Scan for the cell matching the given text and deliver its (x, y) coordinate at center. 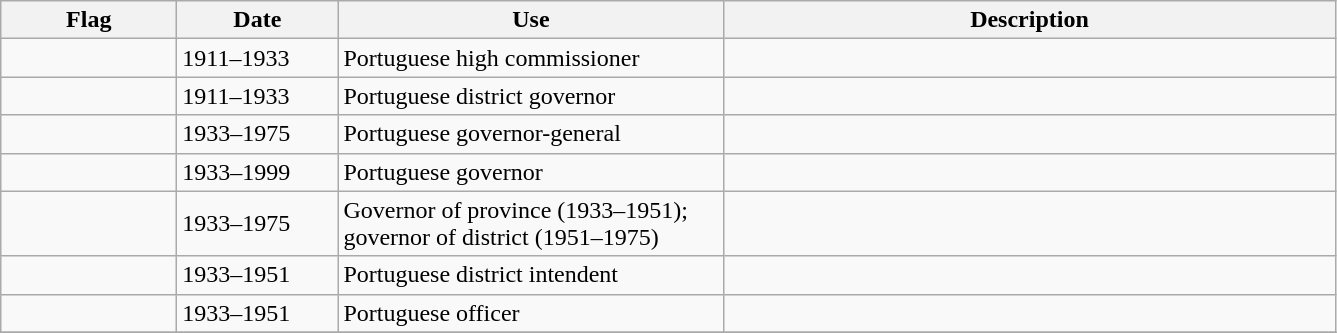
Governor of province (1933–1951); governor of district (1951–1975) (531, 224)
Portuguese officer (531, 313)
Portuguese high commissioner (531, 58)
Portuguese governor-general (531, 134)
Date (258, 20)
Flag (89, 20)
1933–1999 (258, 172)
Portuguese district intendent (531, 275)
Description (1030, 20)
Use (531, 20)
Portuguese district governor (531, 96)
Portuguese governor (531, 172)
